For the text-containing cell, return its midpoint in (X, Y) coordinate format. 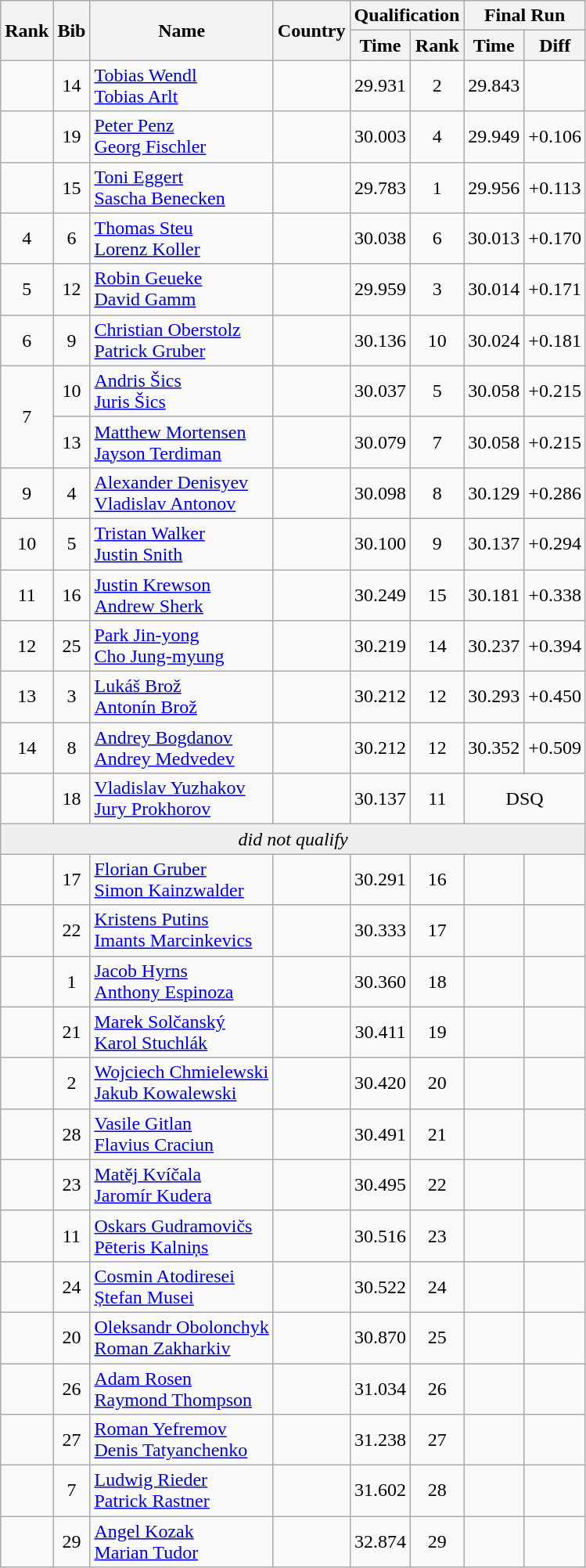
29.959 (380, 290)
Alexander DenisyevVladislav Antonov (182, 493)
+0.286 (555, 493)
30.420 (380, 1083)
Final Run (525, 16)
29.783 (380, 188)
+0.294 (555, 543)
Peter PenzGeorg Fischler (182, 136)
30.024 (494, 340)
31.034 (380, 1389)
+0.113 (555, 188)
did not qualify (293, 839)
Adam RosenRaymond Thompson (182, 1389)
32.874 (380, 1542)
Park Jin-yongCho Jung-myung (182, 647)
Robin GeuekeDavid Gamm (182, 290)
Tobias WendlTobias Arlt (182, 86)
Jacob HyrnsAnthony Espinoza (182, 982)
30.491 (380, 1134)
+0.106 (555, 136)
30.291 (380, 880)
30.249 (380, 595)
+0.450 (555, 697)
30.079 (380, 442)
Diff (555, 45)
30.136 (380, 340)
Ludwig RiederPatrick Rastner (182, 1491)
Oskars GudramovičsPēteris Kalniņs (182, 1235)
Qualification (407, 16)
Toni EggertSascha Benecken (182, 188)
Marek SolčanskýKarol Stuchlák (182, 1032)
Name (182, 31)
Andris ŠicsJuris Šics (182, 391)
31.238 (380, 1440)
30.411 (380, 1032)
Cosmin AtodireseiȘtefan Musei (182, 1287)
+0.338 (555, 595)
Andrey BogdanovAndrey Medvedev (182, 748)
Lukáš BrožAntonín Brož (182, 697)
30.495 (380, 1185)
30.333 (380, 930)
30.516 (380, 1235)
Tristan WalkerJustin Snith (182, 543)
30.013 (494, 238)
29.843 (494, 86)
Country (311, 31)
30.003 (380, 136)
30.014 (494, 290)
30.129 (494, 493)
30.522 (380, 1287)
30.237 (494, 647)
+0.181 (555, 340)
30.870 (380, 1337)
30.038 (380, 238)
Matěj KvíčalaJaromír Kudera (182, 1185)
Justin KrewsonAndrew Sherk (182, 595)
Thomas SteuLorenz Koller (182, 238)
Oleksandr ObolonchykRoman Zakharkiv (182, 1337)
+0.394 (555, 647)
29.949 (494, 136)
30.352 (494, 748)
30.100 (380, 543)
Vasile GitlanFlavius Craciun (182, 1134)
30.219 (380, 647)
Kristens PutinsImants Marcinkevics (182, 930)
+0.170 (555, 238)
Christian OberstolzPatrick Gruber (182, 340)
30.360 (380, 982)
Angel KozakMarian Tudor (182, 1542)
30.037 (380, 391)
31.602 (380, 1491)
Florian GruberSimon Kainzwalder (182, 880)
30.098 (380, 493)
30.293 (494, 697)
Bib (72, 31)
29.956 (494, 188)
DSQ (525, 798)
Wojciech ChmielewskiJakub Kowalewski (182, 1083)
Vladislav YuzhakovJury Prokhorov (182, 798)
+0.171 (555, 290)
29.931 (380, 86)
Roman YefremovDenis Tatyanchenko (182, 1440)
Matthew MortensenJayson Terdiman (182, 442)
30.181 (494, 595)
+0.509 (555, 748)
